Detect which cell encompasses the target text, then output its [x, y] center coordinate. 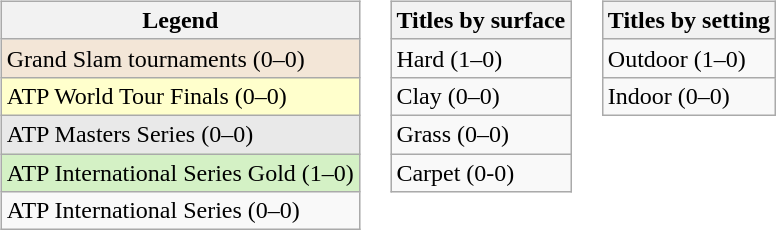
Outdoor (1–0) [688, 58]
Carpet (0-0) [481, 173]
ATP International Series Gold (1–0) [180, 173]
ATP Masters Series (0–0) [180, 134]
Titles by setting [688, 20]
ATP International Series (0–0) [180, 211]
Legend [180, 20]
Clay (0–0) [481, 96]
ATP World Tour Finals (0–0) [180, 96]
Indoor (0–0) [688, 96]
Grass (0–0) [481, 134]
Hard (1–0) [481, 58]
Grand Slam tournaments (0–0) [180, 58]
Titles by surface [481, 20]
